Search for the cell housing the specified text and yield its [x, y] center coordinate. 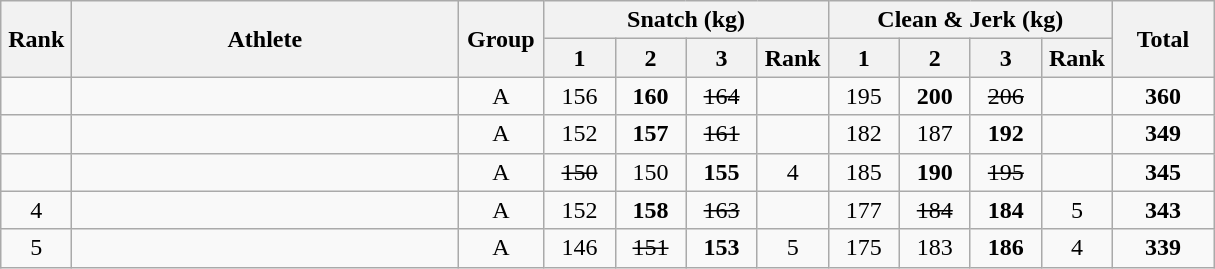
185 [864, 172]
345 [1162, 172]
187 [934, 134]
190 [934, 172]
Total [1162, 39]
Snatch (kg) [686, 20]
Athlete [265, 39]
183 [934, 248]
160 [650, 96]
164 [722, 96]
186 [1006, 248]
206 [1006, 96]
200 [934, 96]
339 [1162, 248]
Clean & Jerk (kg) [970, 20]
157 [650, 134]
156 [580, 96]
177 [864, 210]
151 [650, 248]
153 [722, 248]
343 [1162, 210]
175 [864, 248]
155 [722, 172]
349 [1162, 134]
192 [1006, 134]
146 [580, 248]
182 [864, 134]
Group [501, 39]
360 [1162, 96]
161 [722, 134]
163 [722, 210]
158 [650, 210]
